Determine the (X, Y) coordinate at the center of the cell enclosing the given text.  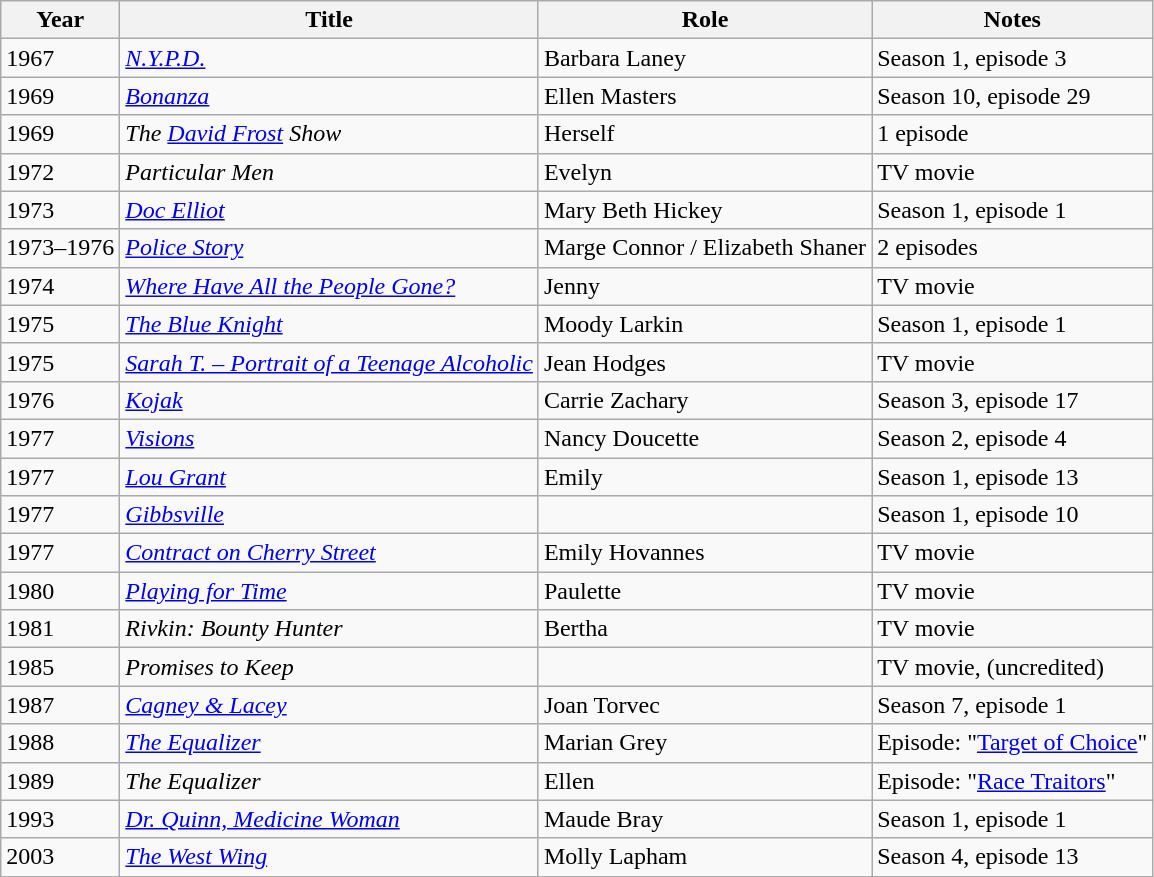
Kojak (330, 400)
Ellen Masters (704, 96)
Barbara Laney (704, 58)
Gibbsville (330, 515)
1989 (60, 781)
1985 (60, 667)
Season 1, episode 13 (1012, 477)
Dr. Quinn, Medicine Woman (330, 819)
Paulette (704, 591)
1981 (60, 629)
Year (60, 20)
Season 2, episode 4 (1012, 438)
Police Story (330, 248)
TV movie, (uncredited) (1012, 667)
Season 1, episode 3 (1012, 58)
Carrie Zachary (704, 400)
1972 (60, 172)
Molly Lapham (704, 857)
Visions (330, 438)
Lou Grant (330, 477)
Maude Bray (704, 819)
2003 (60, 857)
Emily (704, 477)
Doc Elliot (330, 210)
Herself (704, 134)
Moody Larkin (704, 324)
Jean Hodges (704, 362)
Sarah T. – Portrait of a Teenage Alcoholic (330, 362)
Cagney & Lacey (330, 705)
Season 7, episode 1 (1012, 705)
Marian Grey (704, 743)
Title (330, 20)
Marge Connor / Elizabeth Shaner (704, 248)
The David Frost Show (330, 134)
Rivkin: Bounty Hunter (330, 629)
Season 1, episode 10 (1012, 515)
1 episode (1012, 134)
Joan Torvec (704, 705)
Season 3, episode 17 (1012, 400)
1974 (60, 286)
1973 (60, 210)
Role (704, 20)
1993 (60, 819)
The West Wing (330, 857)
The Blue Knight (330, 324)
1976 (60, 400)
Particular Men (330, 172)
1980 (60, 591)
Where Have All the People Gone? (330, 286)
Ellen (704, 781)
Mary Beth Hickey (704, 210)
N.Y.P.D. (330, 58)
1987 (60, 705)
1973–1976 (60, 248)
Evelyn (704, 172)
1967 (60, 58)
Jenny (704, 286)
Emily Hovannes (704, 553)
2 episodes (1012, 248)
Notes (1012, 20)
Episode: "Target of Choice" (1012, 743)
Bertha (704, 629)
Contract on Cherry Street (330, 553)
Episode: "Race Traitors" (1012, 781)
Playing for Time (330, 591)
Promises to Keep (330, 667)
1988 (60, 743)
Bonanza (330, 96)
Season 10, episode 29 (1012, 96)
Season 4, episode 13 (1012, 857)
Nancy Doucette (704, 438)
